Detect which cell encompasses the target text, then output its [X, Y] center coordinate. 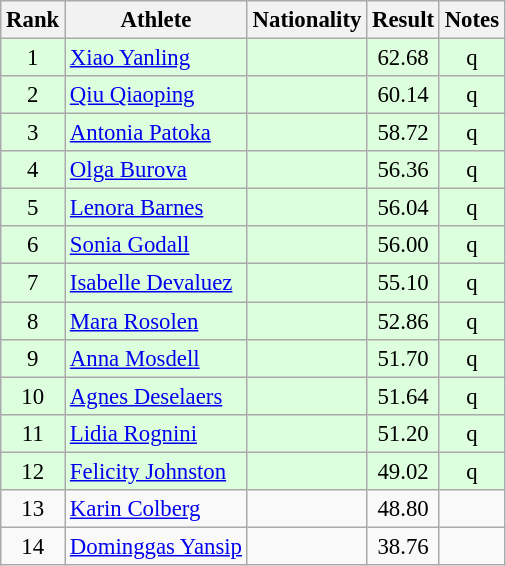
Xiao Yanling [156, 58]
10 [33, 396]
Felicity Johnston [156, 471]
2 [33, 95]
52.86 [404, 321]
62.68 [404, 58]
Dominggas Yansip [156, 546]
13 [33, 509]
Lenora Barnes [156, 208]
51.20 [404, 433]
Sonia Godall [156, 245]
Qiu Qiaoping [156, 95]
Nationality [306, 20]
38.76 [404, 546]
1 [33, 58]
Rank [33, 20]
5 [33, 208]
Isabelle Devaluez [156, 283]
49.02 [404, 471]
8 [33, 321]
51.64 [404, 396]
3 [33, 133]
Result [404, 20]
55.10 [404, 283]
12 [33, 471]
11 [33, 433]
Mara Rosolen [156, 321]
9 [33, 358]
4 [33, 170]
48.80 [404, 509]
60.14 [404, 95]
Anna Mosdell [156, 358]
14 [33, 546]
7 [33, 283]
Notes [472, 20]
56.04 [404, 208]
Agnes Deselaers [156, 396]
51.70 [404, 358]
Lidia Rognini [156, 433]
58.72 [404, 133]
Olga Burova [156, 170]
56.36 [404, 170]
Karin Colberg [156, 509]
Antonia Patoka [156, 133]
56.00 [404, 245]
6 [33, 245]
Athlete [156, 20]
